Return (x, y) of the center of cell containing provided text 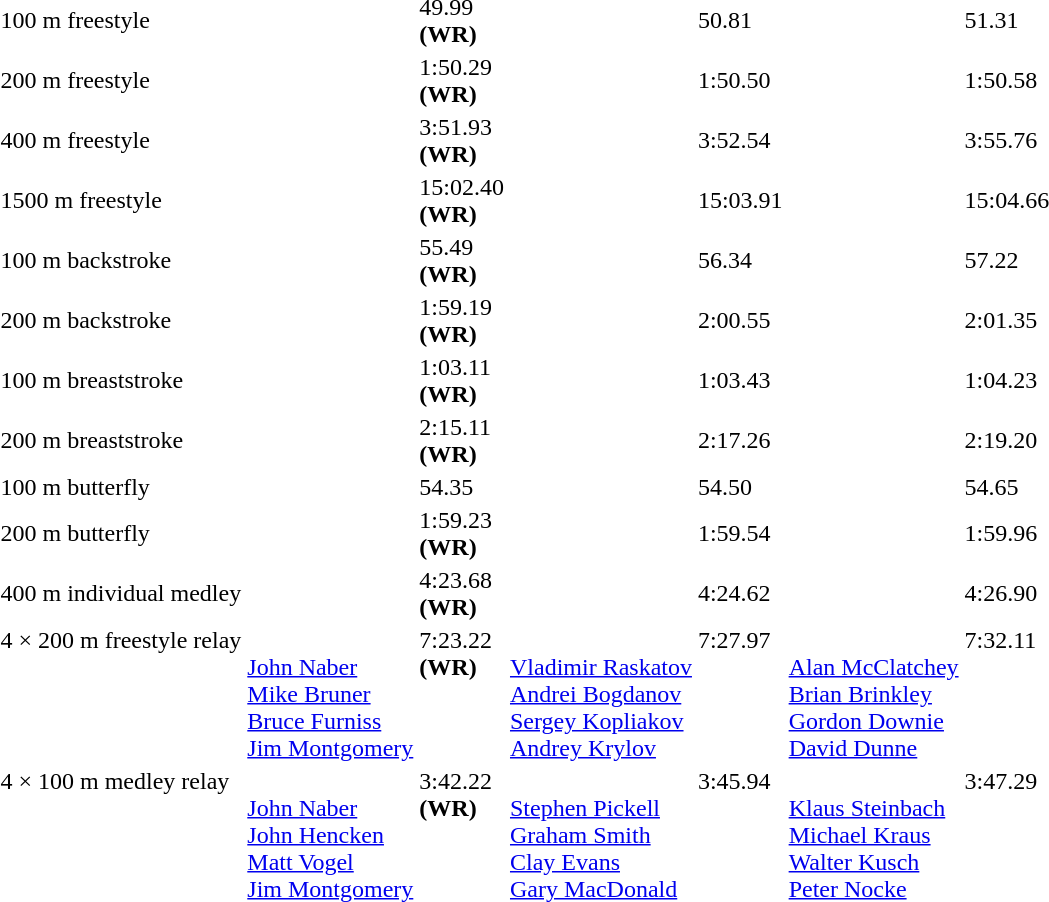
4:23.68 (WR) (462, 594)
John NaberMike BrunerBruce FurnissJim Montgomery (330, 694)
2:15.11 (WR) (462, 440)
55.49 (WR) (462, 260)
1:59.23 (WR) (462, 534)
54.35 (462, 487)
15:02.40 (WR) (462, 200)
54.50 (740, 487)
7:23.22 (WR) (462, 694)
4:24.62 (740, 594)
1:03.43 (740, 380)
1:59.54 (740, 534)
Vladimir RaskatovAndrei BogdanovSergey KopliakovAndrey Krylov (600, 694)
15:03.91 (740, 200)
1:03.11 (WR) (462, 380)
2:00.55 (740, 320)
2:17.26 (740, 440)
56.34 (740, 260)
3:52.54 (740, 140)
Alan McClatcheyBrian BrinkleyGordon DownieDavid Dunne (874, 694)
1:59.19 (WR) (462, 320)
3:51.93 (WR) (462, 140)
1:50.50 (740, 80)
7:27.97 (740, 694)
1:50.29 (WR) (462, 80)
